Capture the cell that displays the provided text and extract its (X, Y) central coordinate. 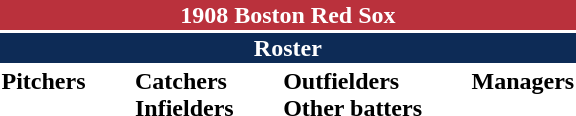
1908 Boston Red Sox (288, 15)
Roster (288, 48)
